Detect which cell encompasses the target text, then output its [X, Y] center coordinate. 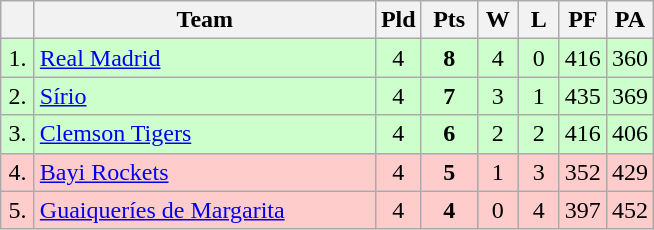
PF [582, 20]
429 [630, 172]
L [538, 20]
6 [449, 134]
Clemson Tigers [204, 134]
Sírio [204, 96]
406 [630, 134]
452 [630, 210]
1. [18, 58]
4. [18, 172]
Team [204, 20]
435 [582, 96]
397 [582, 210]
5. [18, 210]
Guaiqueríes de Margarita [204, 210]
369 [630, 96]
5 [449, 172]
2. [18, 96]
Pts [449, 20]
8 [449, 58]
Bayi Rockets [204, 172]
3. [18, 134]
Pld [398, 20]
352 [582, 172]
PA [630, 20]
Real Madrid [204, 58]
W [498, 20]
7 [449, 96]
360 [630, 58]
